Identify which cell holds the provided text, then report its (X, Y) central coordinate. 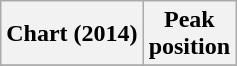
Chart (2014) (72, 34)
Peakposition (189, 34)
